Determine the [X, Y] coordinate at the center of the cell enclosing the given text.  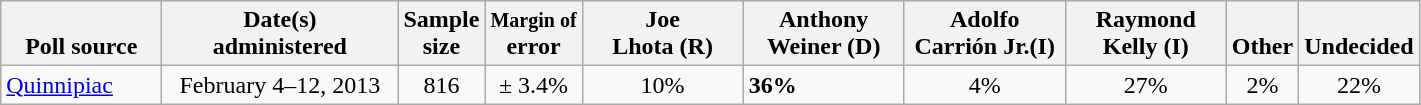
4% [984, 85]
February 4–12, 2013 [280, 85]
Poll source [82, 34]
Samplesize [442, 34]
Date(s)administered [280, 34]
10% [662, 85]
AdolfoCarrión Jr.(I) [984, 34]
AnthonyWeiner (D) [824, 34]
816 [442, 85]
Undecided [1359, 34]
27% [1146, 85]
Quinnipiac [82, 85]
Other [1262, 34]
RaymondKelly (I) [1146, 34]
± 3.4% [534, 85]
Margin oferror [534, 34]
36% [824, 85]
JoeLhota (R) [662, 34]
22% [1359, 85]
2% [1262, 85]
